From the cell containing the given text, extract its center point as (x, y) coordinate. 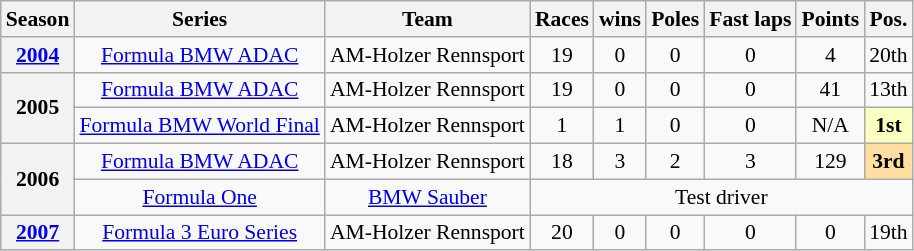
1st (888, 126)
4 (830, 55)
Test driver (722, 197)
18 (562, 162)
20 (562, 233)
BMW Sauber (428, 197)
3rd (888, 162)
Fast laps (750, 19)
2 (675, 162)
Points (830, 19)
Formula 3 Euro Series (199, 233)
Poles (675, 19)
19th (888, 233)
41 (830, 90)
Formula One (199, 197)
Series (199, 19)
N/A (830, 126)
Team (428, 19)
wins (620, 19)
20th (888, 55)
2004 (38, 55)
Pos. (888, 19)
Season (38, 19)
2006 (38, 180)
2005 (38, 108)
129 (830, 162)
13th (888, 90)
2007 (38, 233)
Formula BMW World Final (199, 126)
Races (562, 19)
